Provide the (x, y) coordinate of the cell's center where the given text is located.  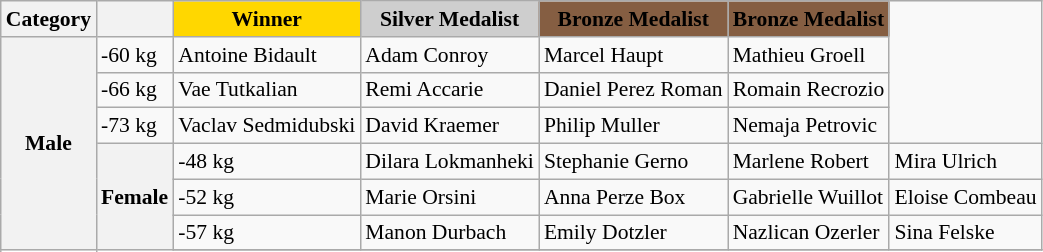
Philip Muller (634, 126)
Category (48, 19)
Antoine Bidault (266, 55)
Nemaja Petrovic (809, 126)
Marcel Haupt (634, 55)
Gabrielle Wuillot (809, 197)
Anna Perze Box (634, 197)
-73 kg (134, 126)
Sina Felske (965, 233)
David Kraemer (450, 126)
Manon Durbach (450, 233)
Marlene Robert (809, 162)
Dilara Lokmanheki (450, 162)
Marie Orsini (450, 197)
Remi Accarie (450, 90)
Stephanie Gerno (634, 162)
Silver Medalist (450, 19)
Mathieu Groell (809, 55)
-48 kg (266, 162)
-60 kg (134, 55)
-66 kg (134, 90)
-57 kg (266, 233)
Mira Ulrich (965, 162)
Nazlican Ozerler (809, 233)
Romain Recrozio (809, 90)
Male (48, 144)
Vaclav Sedmidubski (266, 126)
Emily Dotzler (634, 233)
Daniel Perez Roman (634, 90)
Adam Conroy (450, 55)
-52 kg (266, 197)
Vae Tutkalian (266, 90)
Winner (266, 19)
Eloise Combeau (965, 197)
Female (134, 198)
